Return the (x, y) coordinate for the center point of the cell that contains the specified text.  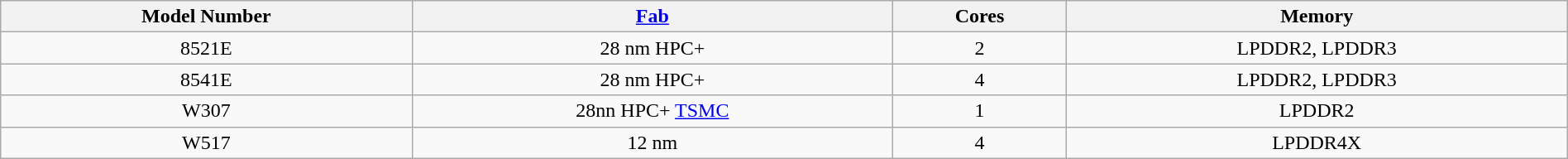
Cores (979, 17)
LPDDR2 (1317, 111)
Fab (653, 17)
28nn HPC+ TSMC (653, 111)
2 (979, 48)
8521E (207, 48)
Model Number (207, 17)
12 nm (653, 142)
W517 (207, 142)
W307 (207, 111)
LPDDR4X (1317, 142)
1 (979, 111)
Memory (1317, 17)
8541E (207, 79)
